Detect which cell encompasses the target text, then output its [x, y] center coordinate. 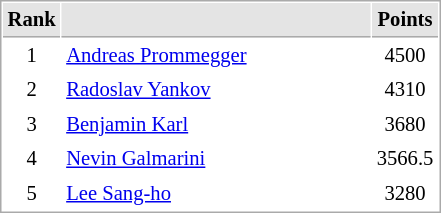
4500 [405, 56]
1 [32, 56]
3566.5 [405, 158]
Benjamin Karl [216, 124]
Andreas Prommegger [216, 56]
Radoslav Yankov [216, 90]
5 [32, 194]
Lee Sang-ho [216, 194]
3 [32, 124]
3680 [405, 124]
Points [405, 20]
Rank [32, 20]
4 [32, 158]
2 [32, 90]
3280 [405, 194]
4310 [405, 90]
Nevin Galmarini [216, 158]
